Determine the (X, Y) coordinate at the center of the cell enclosing the given text.  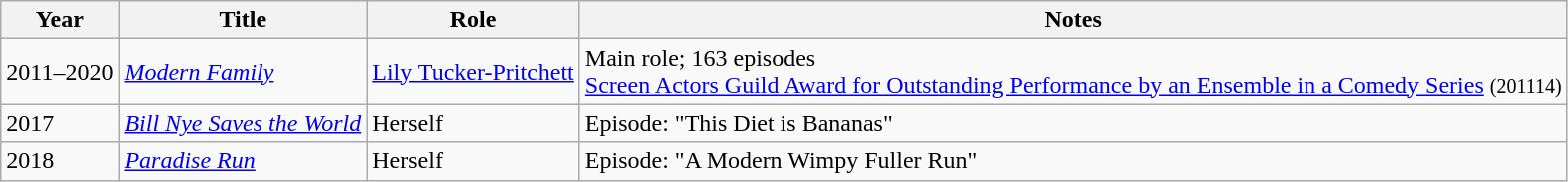
2011–2020 (60, 72)
Episode: "This Diet is Bananas" (1073, 123)
Episode: "A Modern Wimpy Fuller Run" (1073, 161)
Title (244, 20)
Lily Tucker-Pritchett (473, 72)
Role (473, 20)
Paradise Run (244, 161)
Bill Nye Saves the World (244, 123)
Notes (1073, 20)
Modern Family (244, 72)
2017 (60, 123)
Main role; 163 episodesScreen Actors Guild Award for Outstanding Performance by an Ensemble in a Comedy Series (201114) (1073, 72)
Year (60, 20)
2018 (60, 161)
